Pinpoint the cell where the given text exists, returning its [x, y] midpoint coordinate. 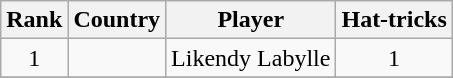
Likendy Labylle [251, 58]
Player [251, 20]
Rank [34, 20]
Hat-tricks [394, 20]
Country [117, 20]
